Determine the [x, y] coordinate at the center of the cell enclosing the given text.  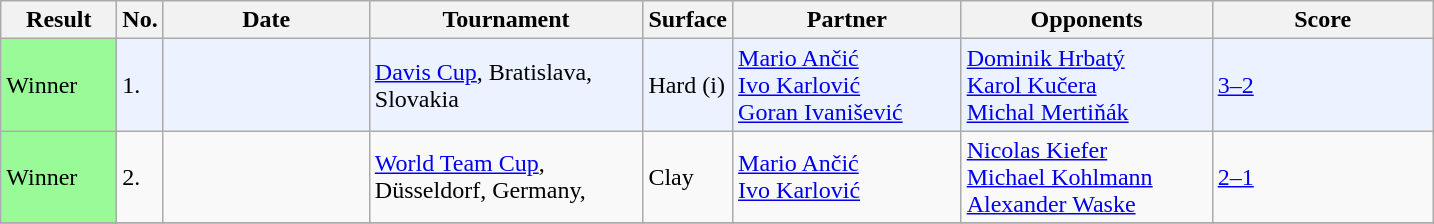
World Team Cup, Düsseldorf, Germany, [506, 177]
3–2 [1322, 85]
Mario Ančić Ivo Karlović Goran Ivanišević [848, 85]
Hard (i) [688, 85]
Date [266, 20]
Surface [688, 20]
2–1 [1322, 177]
Result [59, 20]
Mario Ančić Ivo Karlović [848, 177]
Nicolas Kiefer Michael Kohlmann Alexander Waske [1086, 177]
2. [140, 177]
1. [140, 85]
Opponents [1086, 20]
Davis Cup, Bratislava, Slovakia [506, 85]
Partner [848, 20]
Tournament [506, 20]
Dominik Hrbatý Karol Kučera Michal Mertiňák [1086, 85]
No. [140, 20]
Clay [688, 177]
Score [1322, 20]
